Pinpoint the cell where the given text exists, returning its [X, Y] midpoint coordinate. 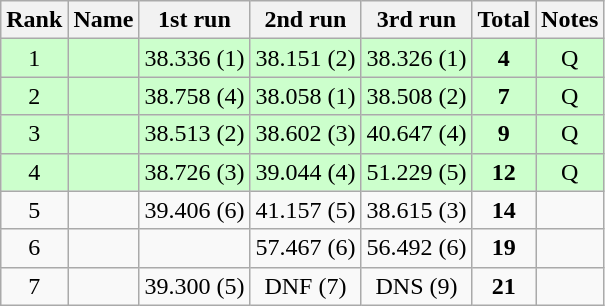
1st run [194, 20]
38.513 (2) [194, 134]
41.157 (5) [306, 210]
38.602 (3) [306, 134]
Name [104, 20]
40.647 (4) [416, 134]
39.406 (6) [194, 210]
DNS (9) [416, 286]
38.615 (3) [416, 210]
19 [504, 248]
Total [504, 20]
38.151 (2) [306, 58]
38.758 (4) [194, 96]
38.726 (3) [194, 172]
2nd run [306, 20]
51.229 (5) [416, 172]
38.508 (2) [416, 96]
1 [34, 58]
12 [504, 172]
3rd run [416, 20]
2 [34, 96]
5 [34, 210]
DNF (7) [306, 286]
Rank [34, 20]
38.336 (1) [194, 58]
39.044 (4) [306, 172]
9 [504, 134]
57.467 (6) [306, 248]
Notes [570, 20]
6 [34, 248]
3 [34, 134]
21 [504, 286]
38.058 (1) [306, 96]
38.326 (1) [416, 58]
39.300 (5) [194, 286]
56.492 (6) [416, 248]
14 [504, 210]
